Return the [X, Y] coordinate for the center point of the cell that contains the specified text.  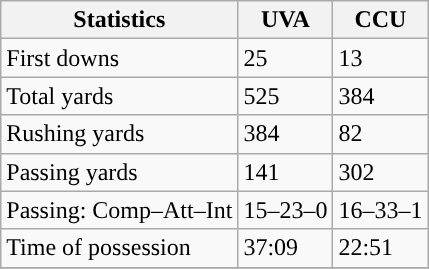
Passing yards [120, 172]
525 [286, 96]
141 [286, 172]
37:09 [286, 248]
302 [380, 172]
Time of possession [120, 248]
Statistics [120, 20]
Total yards [120, 96]
Passing: Comp–Att–Int [120, 210]
15–23–0 [286, 210]
16–33–1 [380, 210]
13 [380, 58]
82 [380, 134]
CCU [380, 20]
First downs [120, 58]
UVA [286, 20]
Rushing yards [120, 134]
25 [286, 58]
22:51 [380, 248]
